Return [x, y] of the center of cell containing provided text 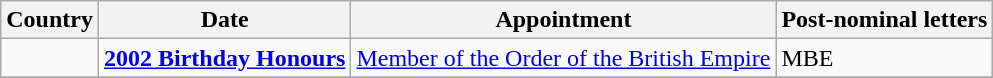
Member of the Order of the British Empire [564, 58]
Country [50, 20]
MBE [884, 58]
2002 Birthday Honours [224, 58]
Post-nominal letters [884, 20]
Date [224, 20]
Appointment [564, 20]
